From the cell containing the given text, extract its center point as [X, Y] coordinate. 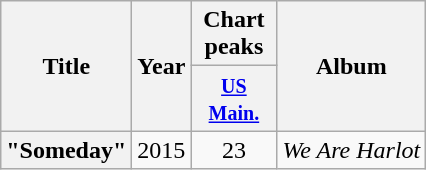
"Someday" [66, 150]
2015 [162, 150]
We Are Harlot [352, 150]
Chart peaks [234, 34]
USMain. [234, 98]
Album [352, 66]
Year [162, 66]
Title [66, 66]
23 [234, 150]
